Find where the given text appears and provide that cell's center as [x, y] coordinate. 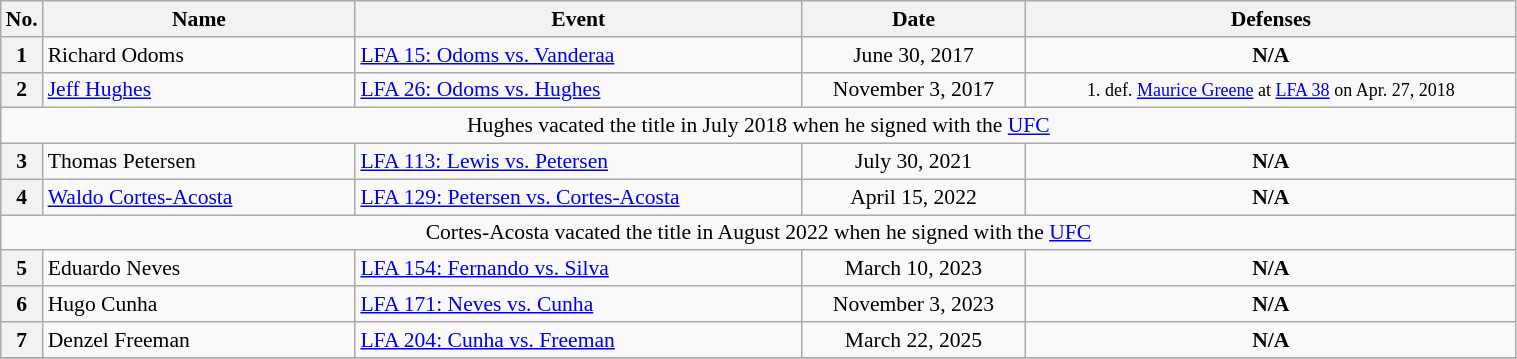
Cortes-Acosta vacated the title in August 2022 when he signed with the UFC [758, 233]
4 [22, 197]
LFA 154: Fernando vs. Silva [578, 269]
Event [578, 19]
June 30, 2017 [913, 55]
November 3, 2017 [913, 90]
Richard Odoms [200, 55]
No. [22, 19]
3 [22, 162]
2 [22, 90]
Name [200, 19]
Date [913, 19]
Eduardo Neves [200, 269]
Thomas Petersen [200, 162]
Denzel Freeman [200, 340]
LFA 113: Lewis vs. Petersen [578, 162]
1 [22, 55]
LFA 129: Petersen vs. Cortes-Acosta [578, 197]
1. def. Maurice Greene at LFA 38 on Apr. 27, 2018 [1271, 90]
7 [22, 340]
April 15, 2022 [913, 197]
6 [22, 304]
Defenses [1271, 19]
March 22, 2025 [913, 340]
March 10, 2023 [913, 269]
LFA 15: Odoms vs. Vanderaa [578, 55]
Hugo Cunha [200, 304]
November 3, 2023 [913, 304]
Hughes vacated the title in July 2018 when he signed with the UFC [758, 126]
LFA 204: Cunha vs. Freeman [578, 340]
July 30, 2021 [913, 162]
LFA 26: Odoms vs. Hughes [578, 90]
Jeff Hughes [200, 90]
5 [22, 269]
LFA 171: Neves vs. Cunha [578, 304]
Waldo Cortes-Acosta [200, 197]
